Provide the [X, Y] coordinate of the cell's center where the given text is located.  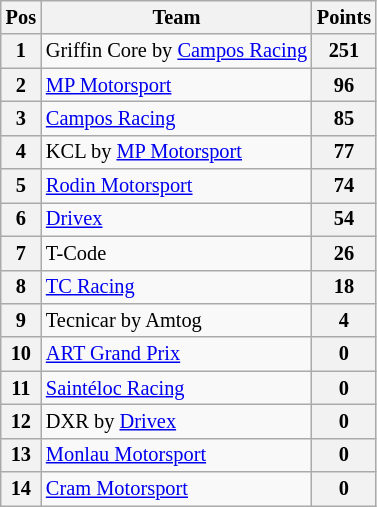
7 [21, 253]
Cram Motorsport [176, 489]
DXR by Drivex [176, 421]
85 [344, 118]
Team [176, 17]
9 [21, 320]
2 [21, 85]
18 [344, 287]
251 [344, 51]
Pos [21, 17]
5 [21, 186]
96 [344, 85]
Tecnicar by Amtog [176, 320]
Campos Racing [176, 118]
13 [21, 455]
Griffin Core by Campos Racing [176, 51]
74 [344, 186]
1 [21, 51]
77 [344, 152]
11 [21, 388]
KCL by MP Motorsport [176, 152]
Drivex [176, 219]
Points [344, 17]
Rodin Motorsport [176, 186]
ART Grand Prix [176, 354]
54 [344, 219]
10 [21, 354]
MP Motorsport [176, 85]
26 [344, 253]
12 [21, 421]
Monlau Motorsport [176, 455]
TC Racing [176, 287]
T-Code [176, 253]
8 [21, 287]
6 [21, 219]
3 [21, 118]
Saintéloc Racing [176, 388]
14 [21, 489]
